Find where the given text appears and provide that cell's center as (x, y) coordinate. 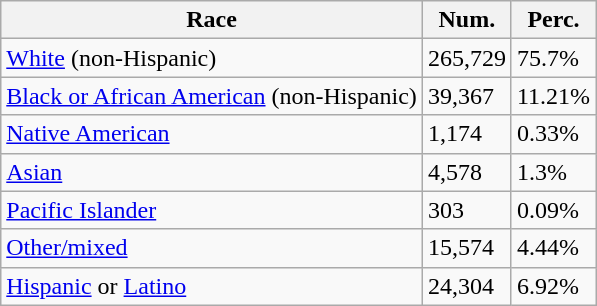
303 (466, 210)
Perc. (553, 20)
Race (212, 20)
4.44% (553, 248)
1,174 (466, 134)
Black or African American (non-Hispanic) (212, 96)
Asian (212, 172)
Pacific Islander (212, 210)
Hispanic or Latino (212, 286)
265,729 (466, 58)
39,367 (466, 96)
White (non-Hispanic) (212, 58)
15,574 (466, 248)
Num. (466, 20)
24,304 (466, 286)
Other/mixed (212, 248)
1.3% (553, 172)
11.21% (553, 96)
0.09% (553, 210)
0.33% (553, 134)
75.7% (553, 58)
Native American (212, 134)
6.92% (553, 286)
4,578 (466, 172)
